Capture the cell that displays the provided text and extract its [x, y] central coordinate. 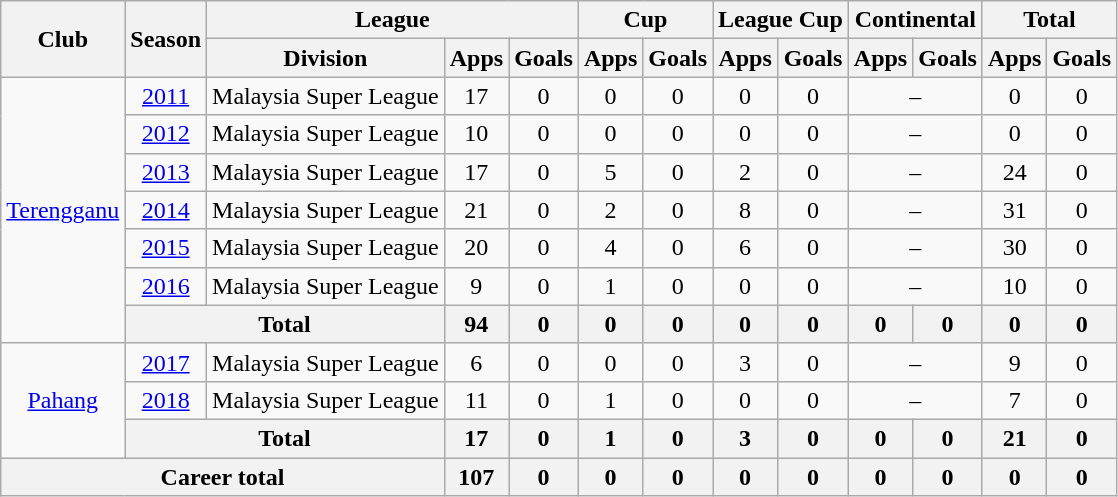
24 [1014, 172]
Season [166, 39]
107 [476, 477]
2015 [166, 248]
11 [476, 400]
Club [63, 39]
5 [610, 172]
20 [476, 248]
2016 [166, 286]
League [393, 20]
8 [746, 210]
31 [1014, 210]
2018 [166, 400]
Career total [222, 477]
2017 [166, 362]
30 [1014, 248]
7 [1014, 400]
Division [326, 58]
94 [476, 324]
Pahang [63, 400]
Continental [915, 20]
2014 [166, 210]
League Cup [781, 20]
4 [610, 248]
2011 [166, 96]
Cup [645, 20]
2012 [166, 134]
2013 [166, 172]
Terengganu [63, 210]
